Return the [x, y] coordinate for the center point of the cell that contains the specified text.  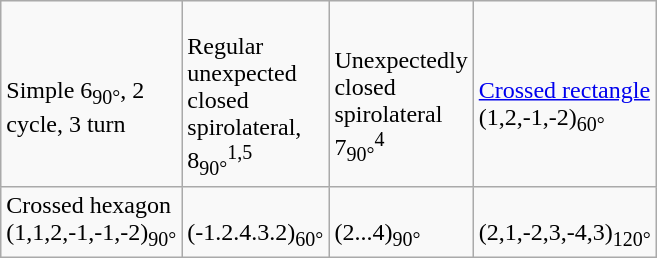
Unexpectedly closed spirolateral 790°4 [401, 94]
Regular unexpected closed spirolateral, 890°1,5 [256, 94]
Simple 690°, 2 cycle, 3 turn [92, 94]
Crossed hexagon(1,1,2,-1,-1,-2)90° [92, 222]
(2,1,-2,3,-4,3)120° [564, 222]
Crossed rectangle(1,2,-1,-2)60° [564, 94]
(2...4)90° [401, 222]
(-1.2.4.3.2)60° [256, 222]
